For the text-containing cell, return its midpoint in (X, Y) coordinate format. 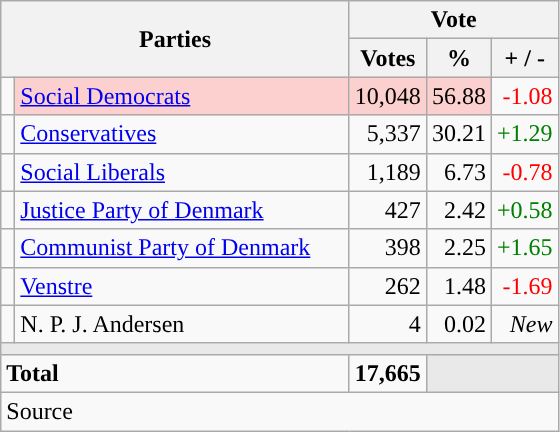
+0.58 (524, 210)
Parties (176, 39)
-1.08 (524, 96)
6.73 (458, 172)
Justice Party of Denmark (182, 210)
Votes (388, 58)
5,337 (388, 134)
0.02 (458, 324)
N. P. J. Andersen (182, 324)
1,189 (388, 172)
56.88 (458, 96)
2.42 (458, 210)
New (524, 324)
10,048 (388, 96)
1.48 (458, 286)
262 (388, 286)
Communist Party of Denmark (182, 248)
2.25 (458, 248)
Vote (454, 20)
+ / - (524, 58)
17,665 (388, 373)
398 (388, 248)
Conservatives (182, 134)
Social Democrats (182, 96)
427 (388, 210)
% (458, 58)
-0.78 (524, 172)
Venstre (182, 286)
30.21 (458, 134)
4 (388, 324)
Social Liberals (182, 172)
Source (280, 411)
+1.29 (524, 134)
-1.69 (524, 286)
Total (176, 373)
+1.65 (524, 248)
